From the cell containing the given text, extract its center point as [X, Y] coordinate. 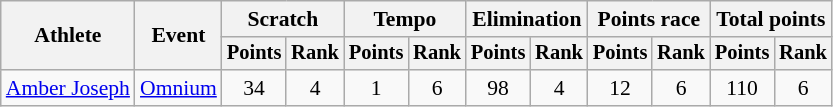
34 [254, 88]
Scratch [283, 19]
Total points [771, 19]
98 [498, 88]
Points race [649, 19]
1 [376, 88]
Elimination [527, 19]
Omnium [178, 88]
12 [620, 88]
110 [742, 88]
Tempo [405, 19]
Athlete [68, 36]
Event [178, 36]
Amber Joseph [68, 88]
